Find where the given text appears and provide that cell's center as (X, Y) coordinate. 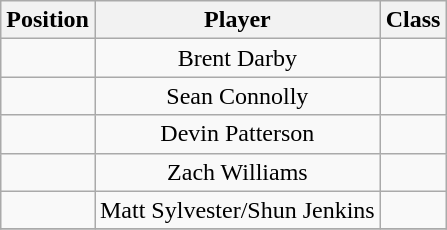
Matt Sylvester/Shun Jenkins (237, 210)
Player (237, 20)
Class (413, 20)
Brent Darby (237, 58)
Zach Williams (237, 172)
Position (48, 20)
Sean Connolly (237, 96)
Devin Patterson (237, 134)
